Locate the cell with the specified text and output its (x, y) center coordinate. 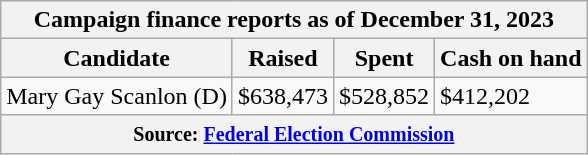
$528,852 (384, 96)
Source: Federal Election Commission (294, 134)
Spent (384, 58)
Cash on hand (511, 58)
$638,473 (282, 96)
Campaign finance reports as of December 31, 2023 (294, 20)
$412,202 (511, 96)
Mary Gay Scanlon (D) (117, 96)
Raised (282, 58)
Candidate (117, 58)
